Return (X, Y) of the center of cell containing provided text 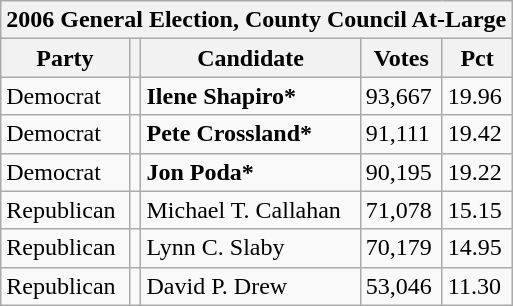
Lynn C. Slaby (250, 248)
11.30 (476, 286)
19.22 (476, 172)
53,046 (401, 286)
Ilene Shapiro* (250, 96)
Pete Crossland* (250, 134)
2006 General Election, County Council At-Large (256, 20)
93,667 (401, 96)
91,111 (401, 134)
70,179 (401, 248)
David P. Drew (250, 286)
19.42 (476, 134)
90,195 (401, 172)
19.96 (476, 96)
Jon Poda* (250, 172)
Michael T. Callahan (250, 210)
14.95 (476, 248)
Votes (401, 58)
Candidate (250, 58)
15.15 (476, 210)
71,078 (401, 210)
Pct (476, 58)
Party (65, 58)
